Identify which cell holds the provided text, then report its (X, Y) central coordinate. 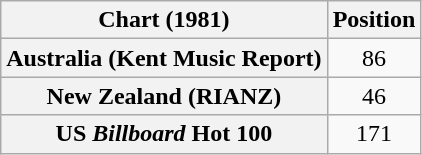
New Zealand (RIANZ) (164, 96)
171 (374, 134)
86 (374, 58)
US Billboard Hot 100 (164, 134)
Chart (1981) (164, 20)
46 (374, 96)
Position (374, 20)
Australia (Kent Music Report) (164, 58)
